Pinpoint the cell where the given text exists, returning its [X, Y] midpoint coordinate. 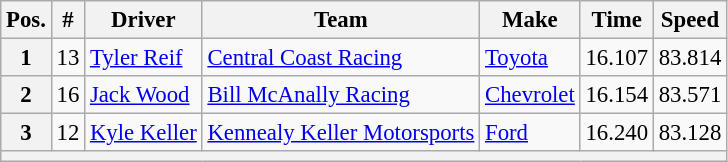
2 [26, 95]
Kyle Keller [144, 133]
Toyota [530, 58]
12 [68, 133]
Jack Wood [144, 95]
Speed [690, 20]
Bill McAnally Racing [341, 95]
16 [68, 95]
Time [616, 20]
16.107 [616, 58]
Team [341, 20]
Kennealy Keller Motorsports [341, 133]
Driver [144, 20]
Central Coast Racing [341, 58]
16.240 [616, 133]
Tyler Reif [144, 58]
13 [68, 58]
83.571 [690, 95]
3 [26, 133]
16.154 [616, 95]
# [68, 20]
Pos. [26, 20]
Ford [530, 133]
1 [26, 58]
Chevrolet [530, 95]
Make [530, 20]
83.814 [690, 58]
83.128 [690, 133]
